Pinpoint the cell where the given text exists, returning its (X, Y) midpoint coordinate. 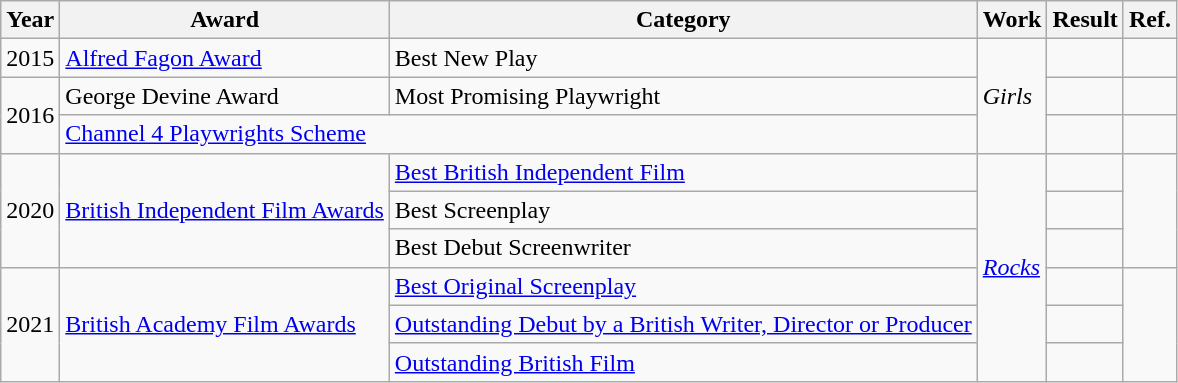
Category (683, 20)
Outstanding British Film (683, 362)
British Independent Film Awards (225, 210)
Year (30, 20)
Best Screenplay (683, 210)
Result (1085, 20)
Best British Independent Film (683, 172)
Best New Play (683, 58)
Alfred Fagon Award (225, 58)
Girls (1012, 96)
Outstanding Debut by a British Writer, Director or Producer (683, 324)
Most Promising Playwright (683, 96)
Award (225, 20)
2016 (30, 115)
Best Debut Screenwriter (683, 248)
Channel 4 Playwrights Scheme (518, 134)
Work (1012, 20)
Rocks (1012, 267)
British Academy Film Awards (225, 324)
George Devine Award (225, 96)
Ref. (1150, 20)
2020 (30, 210)
Best Original Screenplay (683, 286)
2021 (30, 324)
2015 (30, 58)
